Identify which cell holds the provided text, then report its (x, y) central coordinate. 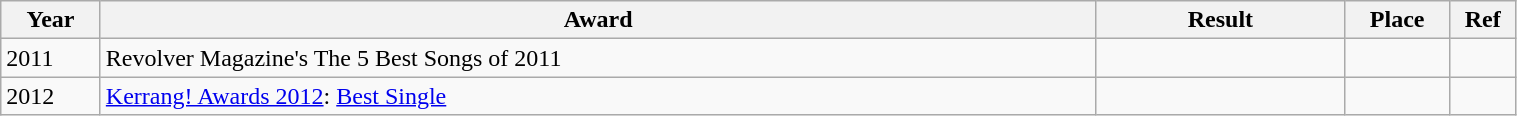
2011 (51, 58)
Year (51, 20)
Kerrang! Awards 2012: Best Single (598, 96)
Award (598, 20)
Revolver Magazine's The 5 Best Songs of 2011 (598, 58)
Ref (1482, 20)
Place (1398, 20)
Result (1220, 20)
2012 (51, 96)
